Detect which cell encompasses the target text, then output its (x, y) center coordinate. 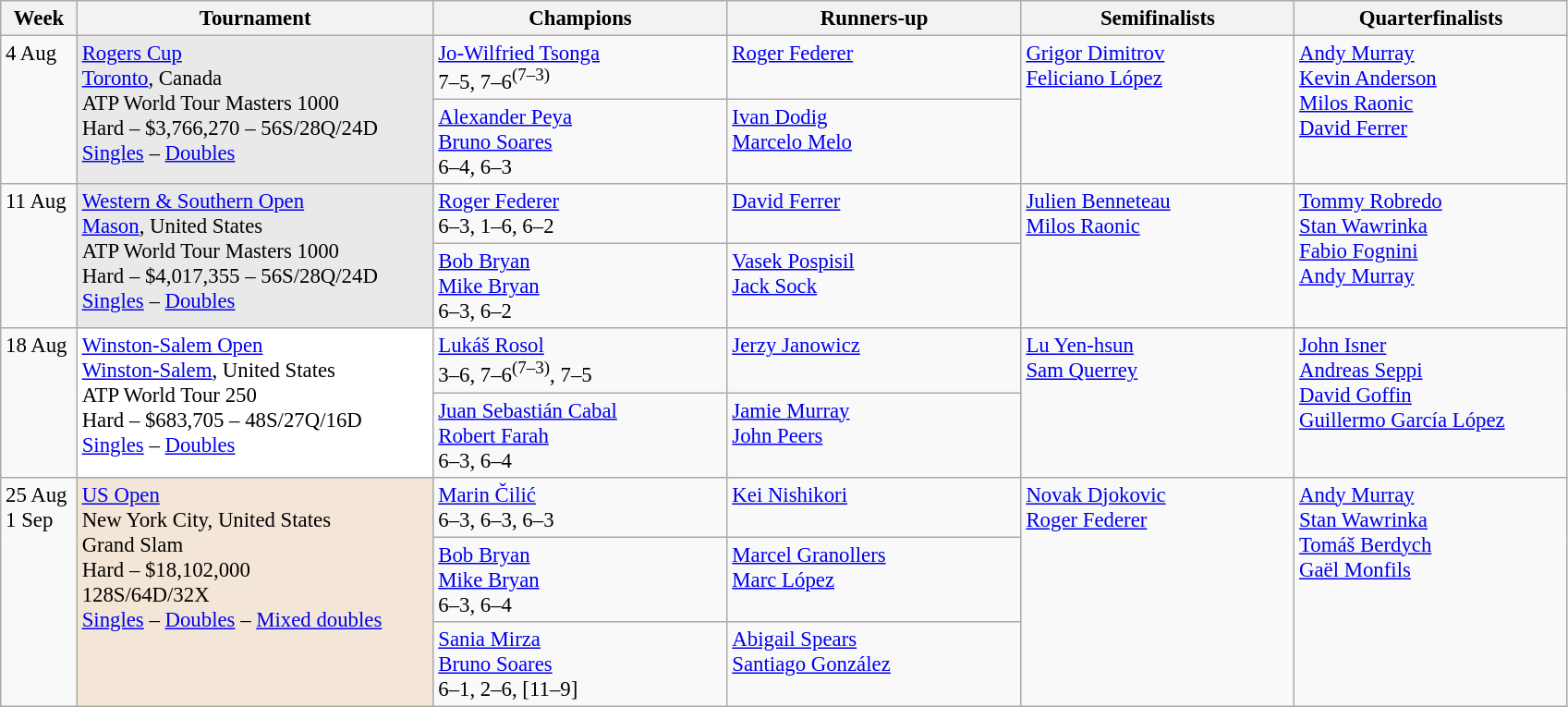
Novak Djokovic Roger Federer (1158, 591)
Rogers Cup Toronto, CanadaATP World Tour Masters 1000Hard – $3,766,270 – 56S/28Q/24DSingles – Doubles (255, 111)
Kei Nishikori (874, 506)
Juan Sebastián Cabal Robert Farah6–3, 6–4 (580, 435)
Tournament (255, 18)
4 Aug (39, 111)
John Isner Andreas Seppi David Goffin Guillermo García López (1431, 403)
18 Aug (39, 403)
Andy Murray Kevin Anderson Milos Raonic David Ferrer (1431, 111)
Week (39, 18)
Lukáš Rosol 3–6, 7–6(7–3), 7–5 (580, 360)
Sania Mirza Bruno Soares6–1, 2–6, [11–9] (580, 664)
Jo-Wilfried Tsonga 7–5, 7–6(7–3) (580, 68)
Lu Yen-hsun Sam Querrey (1158, 403)
Bob Bryan Mike Bryan 6–3, 6–4 (580, 579)
Runners-up (874, 18)
Western & Southern Open Mason, United StatesATP World Tour Masters 1000Hard – $4,017,355 – 56S/28Q/24DSingles – Doubles (255, 256)
Roger Federer 6–3, 1–6, 6–2 (580, 214)
Tommy Robredo Stan Wawrinka Fabio Fognini Andy Murray (1431, 256)
Quarterfinalists (1431, 18)
Vasek Pospisil Jack Sock (874, 286)
Roger Federer (874, 68)
Marcel Granollers Marc López (874, 579)
Julien Benneteau Milos Raonic (1158, 256)
US Open New York City, United StatesGrand SlamHard – $18,102,000128S/64D/32XSingles – Doubles – Mixed doubles (255, 591)
25 Aug1 Sep (39, 591)
Grigor Dimitrov Feliciano López (1158, 111)
Jamie Murray John Peers (874, 435)
Jerzy Janowicz (874, 360)
11 Aug (39, 256)
Alexander Peya Bruno Soares 6–4, 6–3 (580, 142)
Ivan Dodig Marcelo Melo (874, 142)
Bob Bryan Mike Bryan 6–3, 6–2 (580, 286)
Semifinalists (1158, 18)
Winston-Salem Open Winston-Salem, United States ATP World Tour 250Hard – $683,705 – 48S/27Q/16DSingles – Doubles (255, 403)
David Ferrer (874, 214)
Marin Čilić6–3, 6–3, 6–3 (580, 506)
Champions (580, 18)
Andy Murray Stan Wawrinka Tomáš Berdych Gaël Monfils (1431, 591)
Abigail Spears Santiago González (874, 664)
